From the cell containing the given text, extract its center point as [x, y] coordinate. 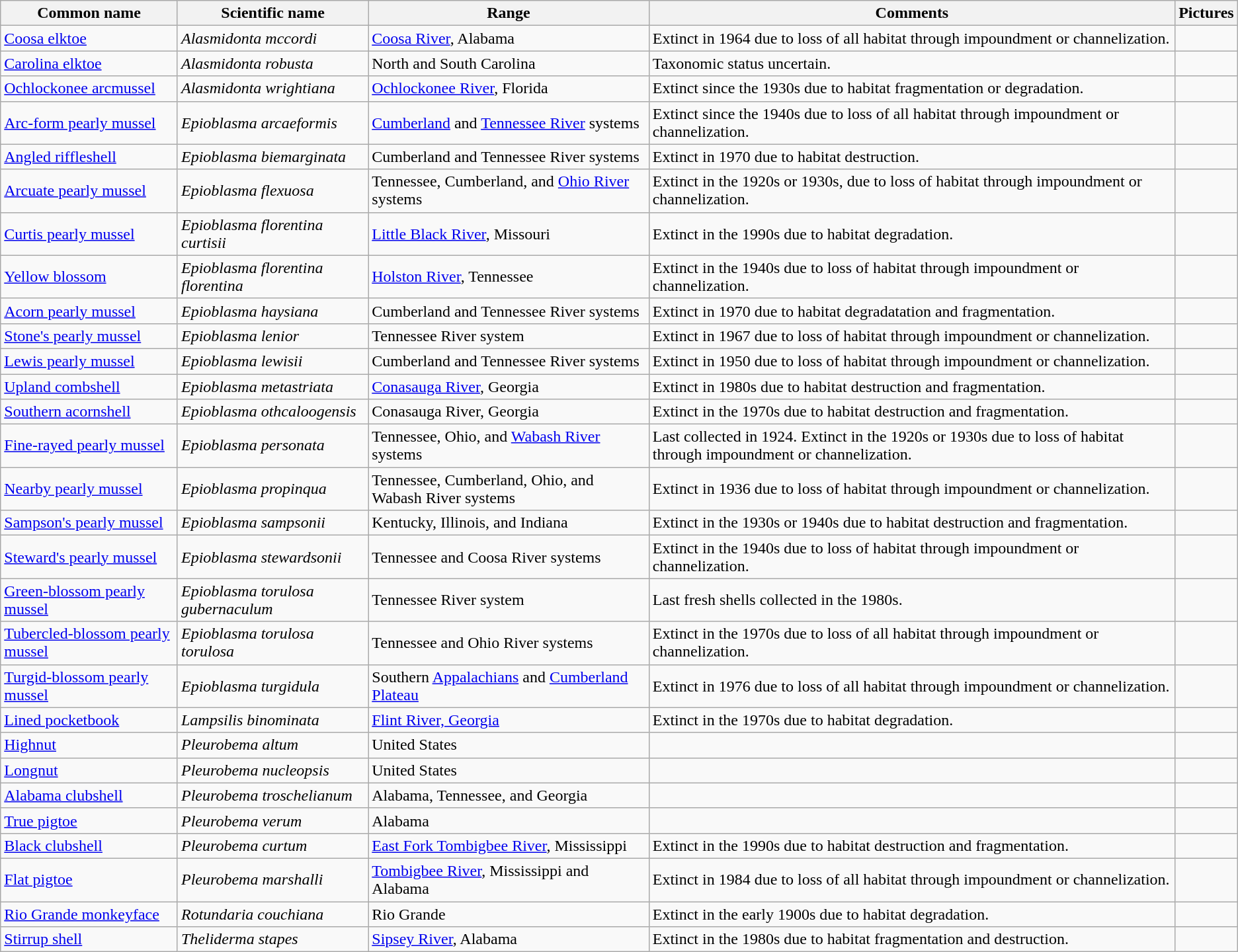
Little Black River, Missouri [509, 234]
Curtis pearly mussel [89, 234]
Southern acornshell [89, 412]
Angled riffleshell [89, 157]
Lewis pearly mussel [89, 361]
Pleurobema troschelianum [272, 795]
Extinct in the 1990s due to habitat degradation. [911, 234]
Pleurobema altum [272, 745]
Epioblasma torulosa torulosa [272, 643]
Stone's pearly mussel [89, 336]
Pleurobema verum [272, 820]
Acorn pearly mussel [89, 311]
Range [509, 13]
Extinct in 1984 due to loss of all habitat through impoundment or channelization. [911, 879]
Extinct in 1950 due to loss of habitat through impoundment or channelization. [911, 361]
Arcuate pearly mussel [89, 190]
Flint River, Georgia [509, 720]
Extinct in 1976 due to loss of all habitat through impoundment or channelization. [911, 686]
Alasmidonta wrightiana [272, 89]
Theliderma stapes [272, 939]
Extinct in the 1970s due to loss of all habitat through impoundment or channelization. [911, 643]
Extinct in 1980s due to habitat destruction and fragmentation. [911, 387]
Holston River, Tennessee [509, 276]
Tennessee, Cumberland, Ohio, and Wabash River systems [509, 489]
Taxonomic status uncertain. [911, 63]
Extinct in the 1930s or 1940s due to habitat destruction and fragmentation. [911, 523]
True pigtoe [89, 820]
Epioblasma haysiana [272, 311]
Carolina elktoe [89, 63]
Epioblasma flexuosa [272, 190]
Flat pigtoe [89, 879]
Arc-form pearly mussel [89, 123]
Epioblasma personata [272, 446]
Yellow blossom [89, 276]
Coosa elktoe [89, 38]
Epioblasma arcaeformis [272, 123]
Last collected in 1924. Extinct in the 1920s or 1930s due to loss of habitat through impoundment or channelization. [911, 446]
Extinct in the 1990s due to habitat destruction and fragmentation. [911, 846]
Epioblasma stewardsonii [272, 557]
Extinct in the 1920s or 1930s, due to loss of habitat through impoundment or channelization. [911, 190]
Nearby pearly mussel [89, 489]
Sampson's pearly mussel [89, 523]
Southern Appalachians and Cumberland Plateau [509, 686]
Rotundaria couchiana [272, 914]
North and South Carolina [509, 63]
Highnut [89, 745]
Kentucky, Illinois, and Indiana [509, 523]
Tubercled-blossom pearly mussel [89, 643]
Last fresh shells collected in the 1980s. [911, 600]
Tennessee and Ohio River systems [509, 643]
Alabama, Tennessee, and Georgia [509, 795]
Lampsilis binominata [272, 720]
Green-blossom pearly mussel [89, 600]
Epioblasma turgidula [272, 686]
Alabama clubshell [89, 795]
Lined pocketbook [89, 720]
Epioblasma sampsonii [272, 523]
Extinct in the 1970s due to habitat degradation. [911, 720]
Extinct in the 1980s due to habitat fragmentation and destruction. [911, 939]
Extinct in 1970 due to habitat degradatation and fragmentation. [911, 311]
Coosa River, Alabama [509, 38]
Common name [89, 13]
Ochlockonee River, Florida [509, 89]
Pleurobema nucleopsis [272, 770]
Tennessee and Coosa River systems [509, 557]
Pleurobema curtum [272, 846]
Alasmidonta mccordi [272, 38]
Tombigbee River, Mississippi and Alabama [509, 879]
Epioblasma torulosa gubernaculum [272, 600]
Pictures [1206, 13]
Rio Grande [509, 914]
Longnut [89, 770]
Extinct since the 1930s due to habitat fragmentation or degradation. [911, 89]
Sipsey River, Alabama [509, 939]
Epioblasma biemarginata [272, 157]
Alasmidonta robusta [272, 63]
Extinct in the early 1900s due to habitat degradation. [911, 914]
Extinct in 1964 due to loss of all habitat through impoundment or channelization. [911, 38]
Extinct in the 1970s due to habitat destruction and fragmentation. [911, 412]
Epioblasma florentina curtisii [272, 234]
Ochlockonee arcmussel [89, 89]
Epioblasma lenior [272, 336]
Epioblasma florentina florentina [272, 276]
Alabama [509, 820]
Turgid-blossom pearly mussel [89, 686]
Extinct in 1970 due to habitat destruction. [911, 157]
Rio Grande monkeyface [89, 914]
Black clubshell [89, 846]
Stirrup shell [89, 939]
Comments [911, 13]
Tennessee, Ohio, and Wabash River systems [509, 446]
Steward's pearly mussel [89, 557]
Extinct in 1967 due to loss of habitat through impoundment or channelization. [911, 336]
Extinct since the 1940s due to loss of all habitat through impoundment or channelization. [911, 123]
Pleurobema marshalli [272, 879]
Epioblasma othcaloogensis [272, 412]
Scientific name [272, 13]
Epioblasma lewisii [272, 361]
East Fork Tombigbee River, Mississippi [509, 846]
Extinct in 1936 due to loss of habitat through impoundment or channelization. [911, 489]
Upland combshell [89, 387]
Fine-rayed pearly mussel [89, 446]
Epioblasma propinqua [272, 489]
Tennessee, Cumberland, and Ohio River systems [509, 190]
Epioblasma metastriata [272, 387]
